Return [X, Y] of the center of cell containing provided text 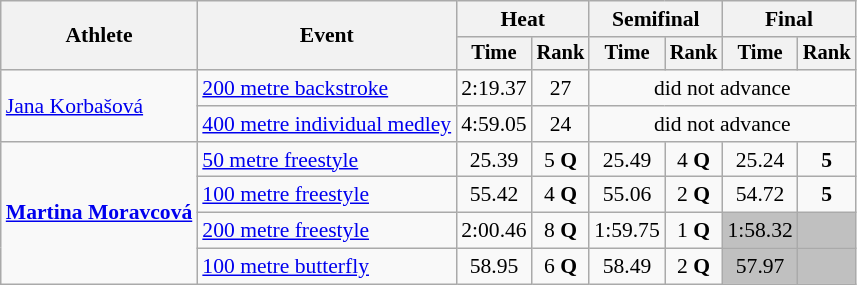
24 [561, 124]
25.24 [760, 160]
8 Q [561, 231]
5 Q [561, 160]
57.97 [760, 267]
4:59.05 [494, 124]
Jana Korbašová [100, 106]
Event [326, 36]
2:00.46 [494, 231]
200 metre backstroke [326, 88]
58.49 [626, 267]
400 metre individual medley [326, 124]
27 [561, 88]
25.39 [494, 160]
58.95 [494, 267]
100 metre freestyle [326, 195]
50 metre freestyle [326, 160]
100 metre butterfly [326, 267]
1:59.75 [626, 231]
6 Q [561, 267]
55.06 [626, 195]
Semifinal [656, 19]
Athlete [100, 36]
200 metre freestyle [326, 231]
1 Q [694, 231]
55.42 [494, 195]
Martina Moravcová [100, 213]
Final [788, 19]
25.49 [626, 160]
2:19.37 [494, 88]
Heat [522, 19]
54.72 [760, 195]
1:58.32 [760, 231]
